Scan for the cell matching the given text and deliver its [X, Y] coordinate at center. 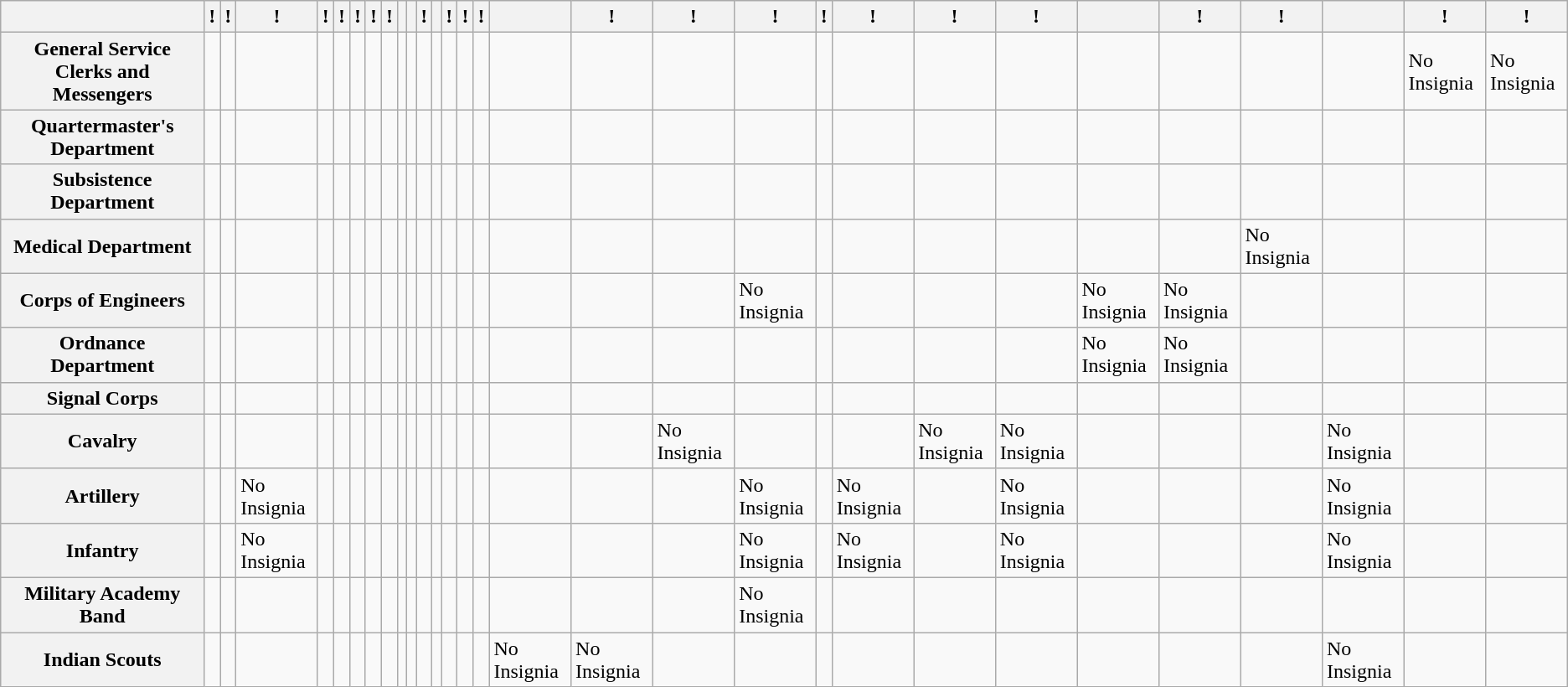
Ordnance Department [102, 355]
Subsistence Department [102, 191]
Corps of Engineers [102, 300]
Cavalry [102, 441]
Artillery [102, 496]
Signal Corps [102, 398]
Indian Scouts [102, 659]
Medical Department [102, 246]
Military Academy Band [102, 605]
Quartermaster's Department [102, 137]
Infantry [102, 550]
General Service Clerks and Messengers [102, 71]
